Output the (X, Y) coordinate of the center of the cell containing the given text.  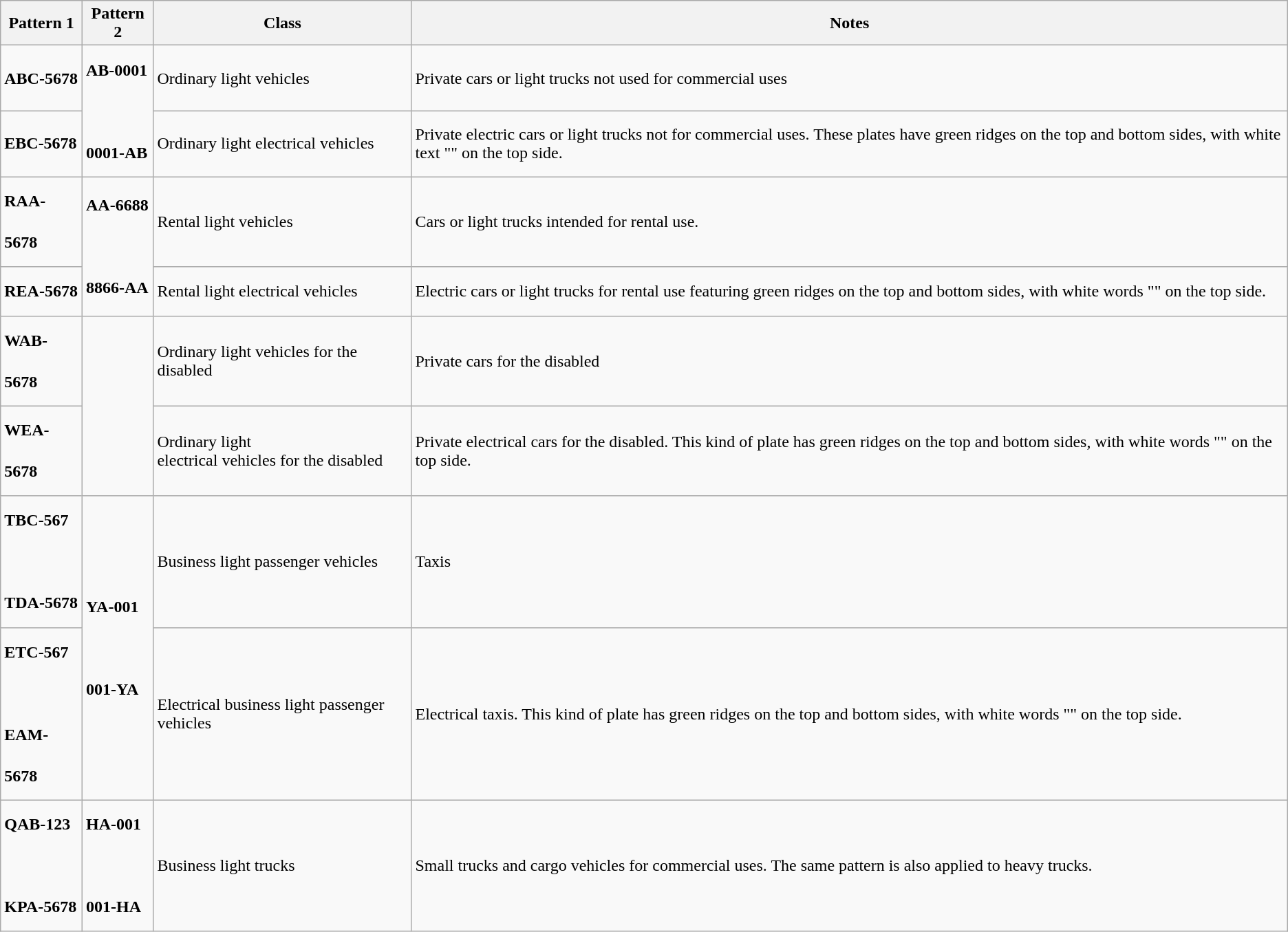
Business light passenger vehicles (282, 561)
Cars or light trucks intended for rental use. (849, 221)
Pattern 1 (41, 23)
Private electrical cars for the disabled. This kind of plate has green ridges on the top and bottom sides, with white words "" on the top side. (849, 451)
QAB-123KPA-5678 (41, 865)
AA-66888866-AA (118, 246)
ETC-567EAM-5678 (41, 714)
ABC-5678 (41, 78)
AB-00010001-AB (118, 111)
Electrical business light passenger vehicles (282, 714)
Private cars or light trucks not used for commercial uses (849, 78)
HA-001001-HA (118, 865)
Taxis (849, 561)
EBC-5678 (41, 144)
Pattern 2 (118, 23)
WAB-5678 (41, 360)
Ordinary light electrical vehicles (282, 144)
RAA-5678 (41, 221)
Rental light vehicles (282, 221)
Ordinary light vehicles (282, 78)
TBC-567TDA-5678 (41, 561)
YA-001001-YA (118, 648)
WEA-5678 (41, 451)
REA-5678 (41, 292)
Business light trucks (282, 865)
Class (282, 23)
Ordinary light vehicles for the disabled (282, 360)
Private cars for the disabled (849, 360)
Rental light electrical vehicles (282, 292)
Notes (849, 23)
Electrical taxis. This kind of plate has green ridges on the top and bottom sides, with white words "" on the top side. (849, 714)
Electric cars or light trucks for rental use featuring green ridges on the top and bottom sides, with white words "" on the top side. (849, 292)
Small trucks and cargo vehicles for commercial uses. The same pattern is also applied to heavy trucks. (849, 865)
Ordinary lightelectrical vehicles for the disabled (282, 451)
